Locate the cell with the specified text and output its (x, y) center coordinate. 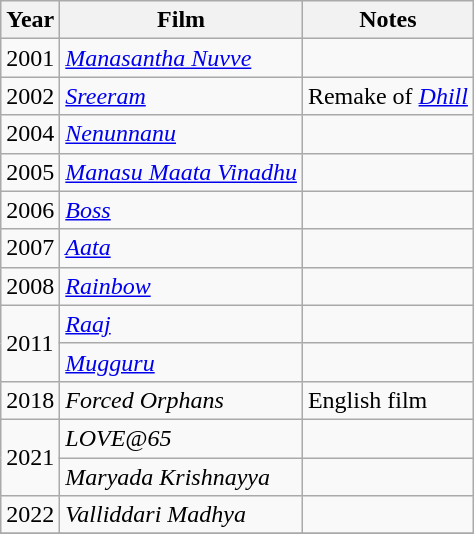
Forced Orphans (182, 400)
Boss (182, 210)
Rainbow (182, 286)
LOVE@65 (182, 438)
2004 (30, 134)
Aata (182, 248)
Year (30, 20)
2021 (30, 457)
Valliddari Madhya (182, 515)
Mugguru (182, 362)
2008 (30, 286)
2011 (30, 343)
2018 (30, 400)
2005 (30, 172)
Raaj (182, 324)
2022 (30, 515)
Film (182, 20)
Sreeram (182, 96)
Maryada Krishnayya (182, 477)
2006 (30, 210)
English film (388, 400)
2007 (30, 248)
Remake of Dhill (388, 96)
2002 (30, 96)
Manasantha Nuvve (182, 58)
2001 (30, 58)
Notes (388, 20)
Manasu Maata Vinadhu (182, 172)
Nenunnanu (182, 134)
